For the text-containing cell, return its midpoint in [X, Y] coordinate format. 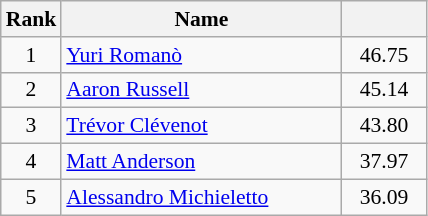
Yuri Romanò [201, 55]
Trévor Clévenot [201, 126]
2 [32, 90]
Matt Anderson [201, 162]
Aaron Russell [201, 90]
Rank [32, 19]
Name [201, 19]
37.97 [384, 162]
1 [32, 55]
46.75 [384, 55]
43.80 [384, 126]
4 [32, 162]
3 [32, 126]
36.09 [384, 197]
45.14 [384, 90]
Alessandro Michieletto [201, 197]
5 [32, 197]
